From the cell containing the given text, extract its center point as [X, Y] coordinate. 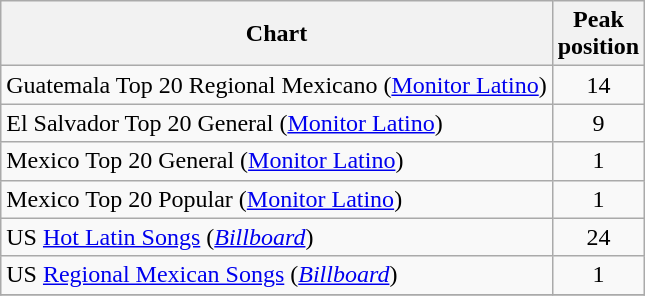
US Hot Latin Songs (Billboard) [276, 237]
Mexico Top 20 General (Monitor Latino) [276, 161]
24 [598, 237]
9 [598, 123]
Mexico Top 20 Popular (Monitor Latino) [276, 199]
14 [598, 85]
US Regional Mexican Songs (Billboard) [276, 275]
El Salvador Top 20 General (Monitor Latino) [276, 123]
Chart [276, 34]
Guatemala Top 20 Regional Mexicano (Monitor Latino) [276, 85]
Peakposition [598, 34]
